Return the (x, y) coordinate for the center point of the cell that contains the specified text.  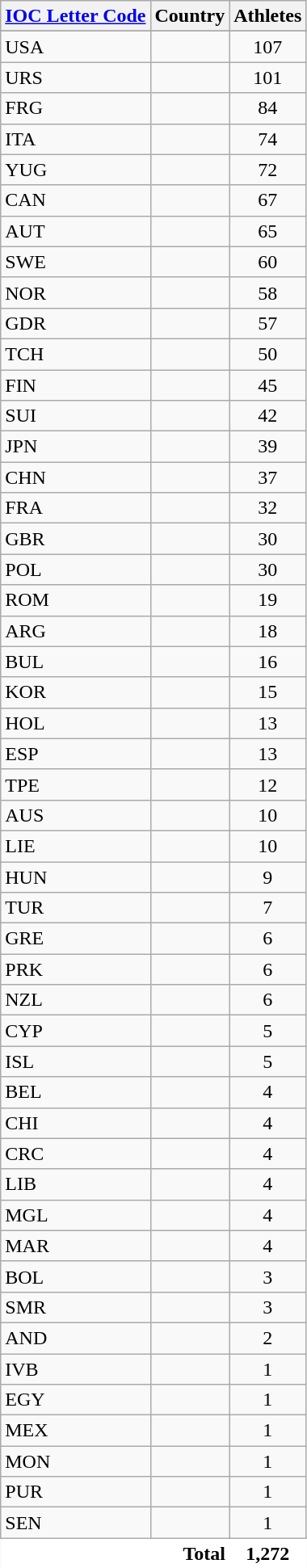
PRK (76, 969)
HUN (76, 876)
84 (268, 108)
50 (268, 354)
EGY (76, 1400)
2 (268, 1338)
TUR (76, 908)
FRG (76, 108)
KOR (76, 692)
SMR (76, 1307)
65 (268, 231)
19 (268, 600)
BOL (76, 1276)
67 (268, 200)
CAN (76, 200)
7 (268, 908)
BEL (76, 1092)
Total (115, 1553)
CRC (76, 1154)
TCH (76, 354)
PUR (76, 1492)
URS (76, 78)
57 (268, 323)
Athletes (268, 16)
Country (190, 16)
SWE (76, 262)
101 (268, 78)
32 (268, 508)
GDR (76, 323)
ITA (76, 139)
CYP (76, 1031)
MEX (76, 1431)
HOL (76, 723)
9 (268, 876)
JPN (76, 447)
BUL (76, 662)
74 (268, 139)
39 (268, 447)
18 (268, 631)
MAR (76, 1246)
60 (268, 262)
IVB (76, 1369)
MON (76, 1461)
FRA (76, 508)
LIB (76, 1184)
YUG (76, 170)
ESP (76, 754)
42 (268, 416)
IOC Letter Code (76, 16)
AND (76, 1338)
CHN (76, 477)
1,272 (268, 1553)
GBR (76, 539)
POL (76, 570)
NOR (76, 292)
37 (268, 477)
MGL (76, 1215)
58 (268, 292)
ROM (76, 600)
16 (268, 662)
ISL (76, 1061)
ARG (76, 631)
SEN (76, 1523)
TPE (76, 784)
72 (268, 170)
AUS (76, 815)
LIE (76, 846)
AUT (76, 231)
107 (268, 47)
GRE (76, 939)
SUI (76, 416)
CHI (76, 1123)
15 (268, 692)
USA (76, 47)
12 (268, 784)
45 (268, 385)
NZL (76, 1000)
FIN (76, 385)
